Capture the cell that displays the provided text and extract its [X, Y] central coordinate. 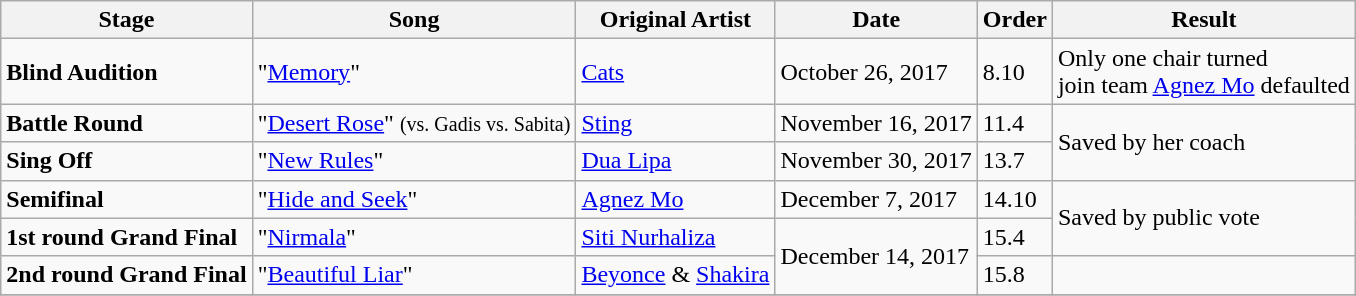
Original Artist [676, 20]
2nd round Grand Final [126, 275]
Semifinal [126, 199]
Stage [126, 20]
8.10 [1014, 72]
14.10 [1014, 199]
Only one chair turnedjoin team Agnez Mo defaulted [1204, 72]
15.8 [1014, 275]
Dua Lipa [676, 161]
December 14, 2017 [876, 256]
November 30, 2017 [876, 161]
November 16, 2017 [876, 123]
"Beautiful Liar" [414, 275]
"Hide and Seek" [414, 199]
Beyonce & Shakira [676, 275]
Agnez Mo [676, 199]
Cats [676, 72]
Order [1014, 20]
"Desert Rose" (vs. Gadis vs. Sabita) [414, 123]
December 7, 2017 [876, 199]
Siti Nurhaliza [676, 237]
Blind Audition [126, 72]
1st round Grand Final [126, 237]
"Memory" [414, 72]
October 26, 2017 [876, 72]
15.4 [1014, 237]
Sing Off [126, 161]
"New Rules" [414, 161]
13.7 [1014, 161]
Date [876, 20]
Saved by her coach [1204, 142]
Song [414, 20]
Result [1204, 20]
Sting [676, 123]
Saved by public vote [1204, 218]
11.4 [1014, 123]
Battle Round [126, 123]
"Nirmala" [414, 237]
